Find where the given text appears and provide that cell's center as (x, y) coordinate. 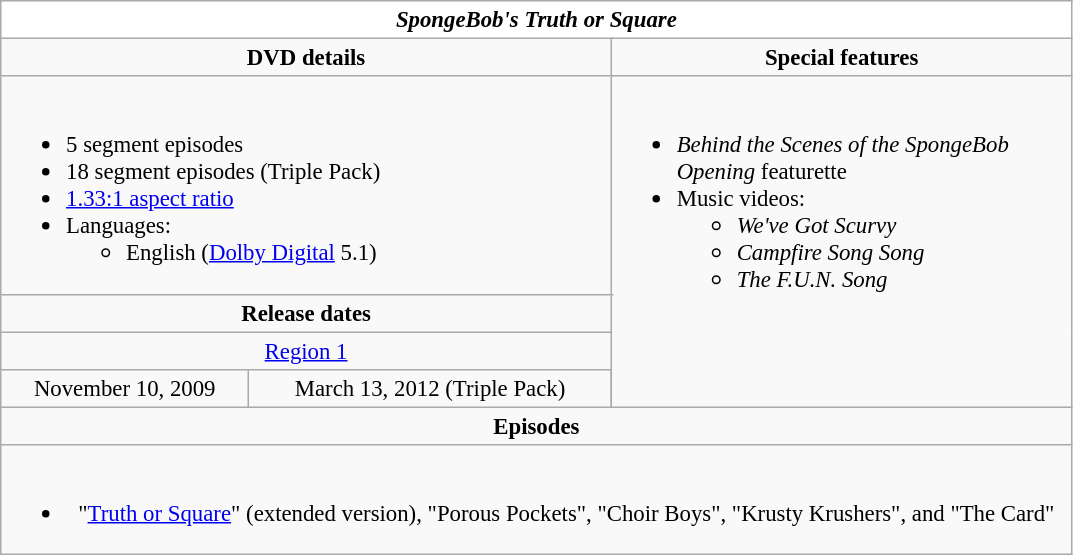
SpongeBob's Truth or Square (536, 20)
"Truth or Square" (extended version), "Porous Pockets", "Choir Boys", "Krusty Krushers", and "The Card" (536, 500)
November 10, 2009 (125, 388)
Region 1 (306, 351)
Episodes (536, 426)
Behind the Scenes of the SpongeBob Opening featuretteMusic videos:We've Got ScurvyCampfire Song SongThe F.U.N. Song (842, 242)
5 segment episodes18 segment episodes (Triple Pack)1.33:1 aspect ratioLanguages:English (Dolby Digital 5.1) (306, 185)
DVD details (306, 58)
Special features (842, 58)
Release dates (306, 313)
March 13, 2012 (Triple Pack) (430, 388)
